Output the [X, Y] coordinate of the center of the cell containing the given text.  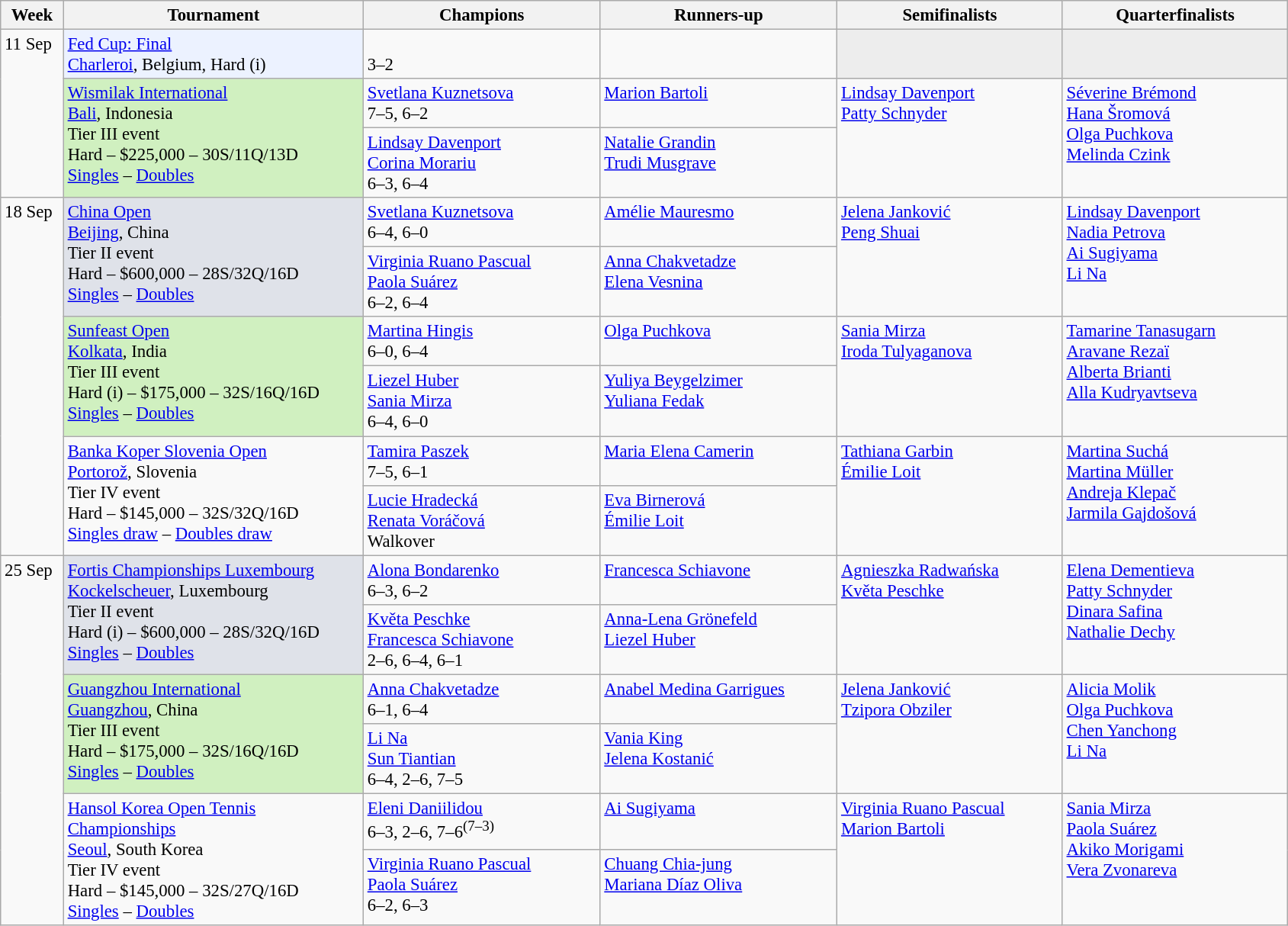
Sania Mirza Iroda Tulyaganova [950, 377]
Ai Sugiyama [718, 822]
Anabel Medina Garrigues [718, 699]
Anna Chakvetadze Elena Vesnina [718, 282]
Maria Elena Camerin [718, 461]
Martina Hingis6–0, 6–4 [482, 342]
Chuang Chia-jung Mariana Díaz Oliva [718, 887]
Li Na Sun Tiantian 6–4, 2–6, 7–5 [482, 759]
Champions [482, 15]
Lindsay Davenport Corina Morariu 6–3, 6–4 [482, 163]
Yuliya Beygelzimer Yuliana Fedak [718, 401]
Semifinalists [950, 15]
Anna Chakvetadze6–1, 6–4 [482, 699]
Tamira Paszek7–5, 6–1 [482, 461]
Francesca Schiavone [718, 580]
Marion Bartoli [718, 104]
11 Sep [32, 114]
Svetlana Kuznetsova7–5, 6–2 [482, 104]
Jelena Janković Tzipora Obziler [950, 734]
China Open Beijing, China Tier II eventHard – $600,000 – 28S/32Q/16DSingles – Doubles [214, 257]
Alona Bondarenko6–3, 6–2 [482, 580]
Eleni Daniilidou6–3, 2–6, 7–6(7–3) [482, 822]
Svetlana Kuznetsova6–4, 6–0 [482, 223]
Martina Suchá Martina Müller Andreja Klepač Jarmila Gajdošová [1175, 496]
Vania King Jelena Kostanić [718, 759]
Tamarine Tanasugarn Aravane Rezaï Alberta Brianti Alla Kudryavtseva [1175, 377]
Jelena Janković Peng Shuai [950, 257]
3–2 [482, 55]
Tournament [214, 15]
Guangzhou International Guangzhou, China Tier III eventHard – $175,000 – 32S/16Q/16DSingles – Doubles [214, 734]
Lindsay Davenport Patty Schnyder [950, 138]
Quarterfinalists [1175, 15]
Elena Dementieva Patty Schnyder Dinara Safina Nathalie Dechy [1175, 615]
Olga Puchkova [718, 342]
Amélie Mauresmo [718, 223]
18 Sep [32, 377]
Virginia Ruano Pascual Paola Suárez 6–2, 6–4 [482, 282]
Lucie Hradecká Renata Voráčová Walkover [482, 520]
Sania Mirza Paola Suárez Akiko Morigami Vera Zvonareva [1175, 859]
Tathiana Garbin Émilie Loit [950, 496]
25 Sep [32, 740]
Week [32, 15]
Anna-Lena Grönefeld Liezel Huber [718, 639]
Virginia Ruano Pascual Marion Bartoli [950, 859]
Sunfeast Open Kolkata, India Tier III eventHard (i) – $175,000 – 32S/16Q/16DSingles – Doubles [214, 377]
Wismilak International Bali, Indonesia Tier III eventHard – $225,000 – 30S/11Q/13D Singles – Doubles [214, 138]
Agnieszka Radwańska Květa Peschke [950, 615]
Květa Peschke Francesca Schiavone 2–6, 6–4, 6–1 [482, 639]
Virginia Ruano Pascual Paola Suárez 6–2, 6–3 [482, 887]
Eva Birnerová Émilie Loit [718, 520]
Natalie Grandin Trudi Musgrave [718, 163]
Lindsay Davenport Nadia Petrova Ai Sugiyama Li Na [1175, 257]
Liezel Huber Sania Mirza 6–4, 6–0 [482, 401]
Banka Koper Slovenia Open Portorož, Slovenia Tier IV eventHard – $145,000 – 32S/32Q/16DSingles draw – Doubles draw [214, 496]
Runners-up [718, 15]
Alicia Molik Olga Puchkova Chen Yanchong Li Na [1175, 734]
Fortis Championships Luxembourg Kockelscheuer, Luxembourg Tier II eventHard (i) – $600,000 – 28S/32Q/16DSingles – Doubles [214, 615]
Séverine Brémond Hana Šromová Olga Puchkova Melinda Czink [1175, 138]
Fed Cup: Final Charleroi, Belgium, Hard (i) [214, 55]
Hansol Korea Open Tennis Championships Seoul, South Korea Tier IV eventHard – $145,000 – 32S/27Q/16DSingles – Doubles [214, 859]
